Return the (X, Y) coordinate for the center point of the cell that contains the specified text.  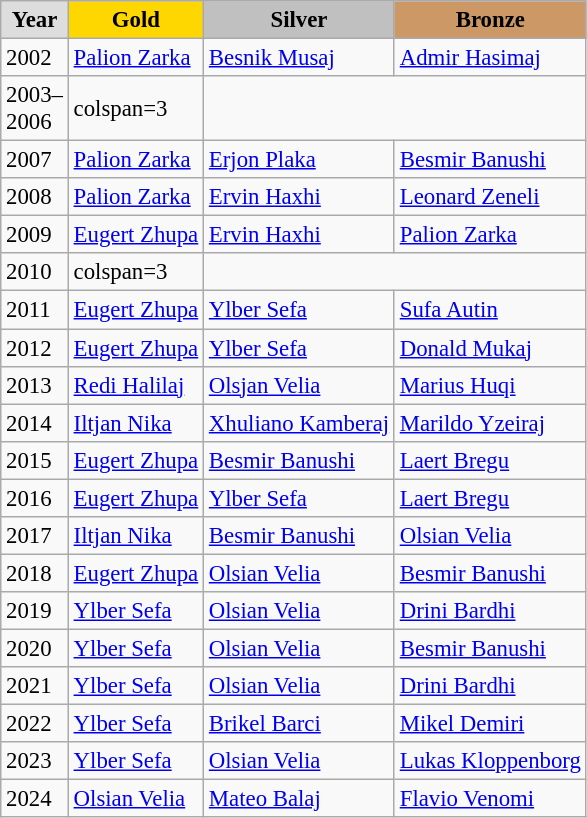
Year (35, 20)
2017 (35, 536)
2015 (35, 460)
2014 (35, 423)
Olsjan Velia (300, 385)
Admir Hasimaj (490, 58)
2022 (35, 724)
Lukas Kloppenborg (490, 761)
2023 (35, 761)
Brikel Barci (300, 724)
Marius Huqi (490, 385)
Marildo Yzeiraj (490, 423)
Mikel Demiri (490, 724)
2011 (35, 310)
2012 (35, 348)
Flavio Venomi (490, 799)
2007 (35, 160)
Redi Halilaj (136, 385)
Donald Mukaj (490, 348)
Besnik Musaj (300, 58)
Sufa Autin (490, 310)
Mateo Balaj (300, 799)
2009 (35, 235)
Erjon Plaka (300, 160)
2019 (35, 611)
Bronze (490, 20)
2008 (35, 197)
2013 (35, 385)
Silver (300, 20)
2021 (35, 686)
Leonard Zeneli (490, 197)
2003–2006 (35, 108)
2024 (35, 799)
2018 (35, 573)
2010 (35, 273)
Gold (136, 20)
2002 (35, 58)
2016 (35, 498)
2020 (35, 648)
Xhuliano Kamberaj (300, 423)
